From the cell containing the given text, extract its center point as (X, Y) coordinate. 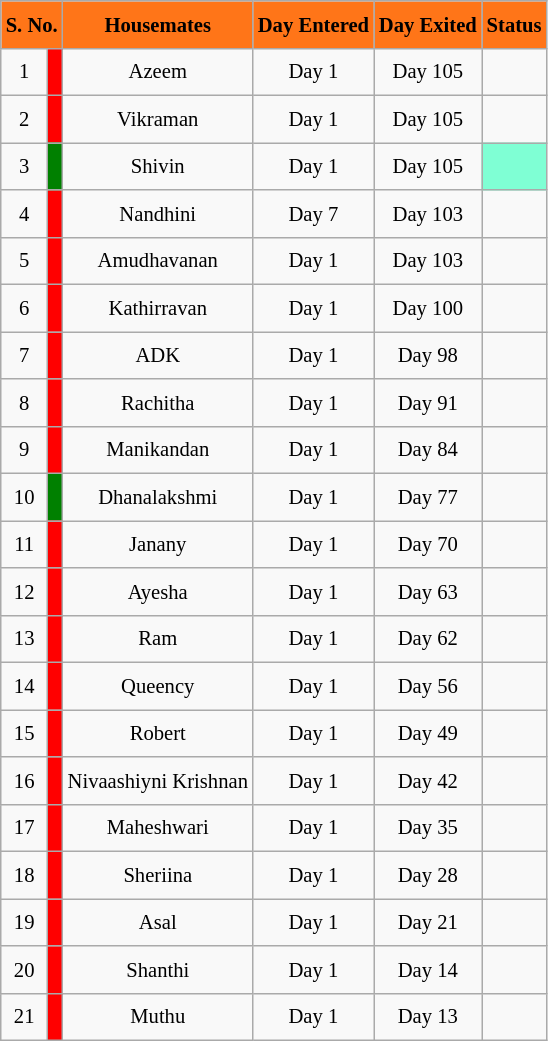
Asal (158, 922)
Janany (158, 544)
Sheriina (158, 874)
Rachitha (158, 402)
Day 13 (428, 1016)
9 (24, 450)
Azeem (158, 72)
Day 49 (428, 732)
Day 70 (428, 544)
Housemates (158, 24)
Day Exited (428, 24)
Day 7 (314, 214)
5 (24, 260)
Dhanalakshmi (158, 496)
Day 100 (428, 308)
19 (24, 922)
Nandhini (158, 214)
Status (514, 24)
Shivin (158, 166)
Vikraman (158, 118)
Day 98 (428, 354)
15 (24, 732)
6 (24, 308)
2 (24, 118)
Day 21 (428, 922)
Day Entered (314, 24)
Shanthi (158, 970)
Day 14 (428, 970)
Robert (158, 732)
S. No. (32, 24)
14 (24, 686)
Day 35 (428, 828)
Maheshwari (158, 828)
Kathirravan (158, 308)
Day 42 (428, 780)
13 (24, 638)
Amudhavanan (158, 260)
Manikandan (158, 450)
Day 77 (428, 496)
11 (24, 544)
Queency (158, 686)
Day 56 (428, 686)
Ayesha (158, 592)
Day 91 (428, 402)
Muthu (158, 1016)
8 (24, 402)
18 (24, 874)
Day 63 (428, 592)
16 (24, 780)
Ram (158, 638)
3 (24, 166)
4 (24, 214)
Day 28 (428, 874)
20 (24, 970)
10 (24, 496)
Day 62 (428, 638)
1 (24, 72)
17 (24, 828)
7 (24, 354)
Nivaashiyni Krishnan (158, 780)
ADK (158, 354)
21 (24, 1016)
12 (24, 592)
Day 84 (428, 450)
